Scan for the cell matching the given text and deliver its [x, y] coordinate at center. 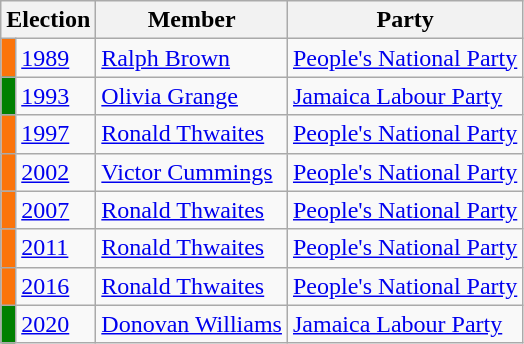
Election [48, 20]
1993 [56, 96]
Member [192, 20]
2002 [56, 172]
2007 [56, 210]
2020 [56, 324]
Ralph Brown [192, 58]
Party [404, 20]
2011 [56, 248]
Donovan Williams [192, 324]
Olivia Grange [192, 96]
Victor Cummings [192, 172]
1989 [56, 58]
2016 [56, 286]
1997 [56, 134]
